Find where the given text appears and provide that cell's center as [X, Y] coordinate. 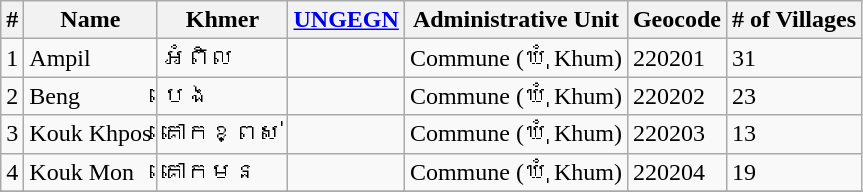
4 [12, 172]
220203 [676, 134]
គោកមន [222, 172]
Kouk Khpos [90, 134]
3 [12, 134]
23 [794, 96]
Kouk Mon [90, 172]
19 [794, 172]
Beng [90, 96]
គោកខ្ពស់ [222, 134]
# of Villages [794, 20]
1 [12, 58]
# [12, 20]
Ampil [90, 58]
អំពិល [222, 58]
Khmer [222, 20]
13 [794, 134]
Administrative Unit [516, 20]
2 [12, 96]
220202 [676, 96]
បេង [222, 96]
Geocode [676, 20]
220201 [676, 58]
31 [794, 58]
Name [90, 20]
220204 [676, 172]
UNGEGN [346, 20]
